Detect which cell encompasses the target text, then output its (X, Y) center coordinate. 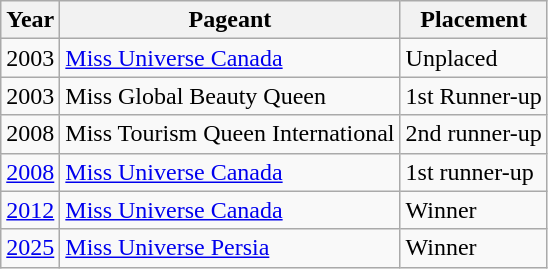
Miss Global Beauty Queen (230, 96)
Miss Tourism Queen International (230, 134)
1st Runner-up (474, 96)
2nd runner-up (474, 134)
Placement (474, 20)
Unplaced (474, 58)
1st runner-up (474, 172)
Miss Universe Persia (230, 248)
2012 (30, 210)
Year (30, 20)
Pageant (230, 20)
2025 (30, 248)
